From the cell containing the given text, extract its center point as [X, Y] coordinate. 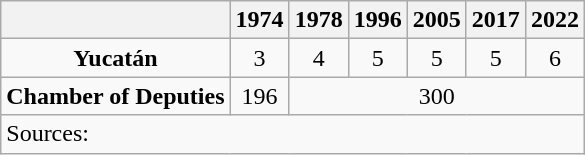
4 [318, 58]
2005 [436, 20]
6 [554, 58]
300 [436, 96]
3 [260, 58]
Chamber of Deputies [116, 96]
1978 [318, 20]
2017 [496, 20]
1996 [378, 20]
2022 [554, 20]
1974 [260, 20]
Sources: [293, 134]
196 [260, 96]
Yucatán [116, 58]
